From the cell containing the given text, extract its center point as (X, Y) coordinate. 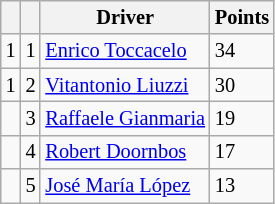
30 (242, 85)
José María López (125, 186)
Points (242, 17)
Driver (125, 17)
13 (242, 186)
Enrico Toccacelo (125, 51)
19 (242, 118)
17 (242, 152)
4 (31, 152)
3 (31, 118)
5 (31, 186)
Robert Doornbos (125, 152)
Raffaele Gianmaria (125, 118)
2 (31, 85)
34 (242, 51)
Vitantonio Liuzzi (125, 85)
